Find where the given text appears and provide that cell's center as (x, y) coordinate. 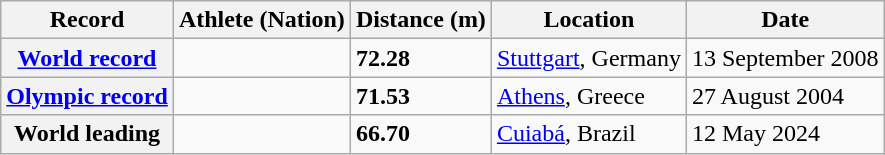
Record (88, 20)
12 May 2024 (785, 134)
Olympic record (88, 96)
13 September 2008 (785, 58)
Stuttgart, Germany (588, 58)
27 August 2004 (785, 96)
Date (785, 20)
72.28 (420, 58)
Athens, Greece (588, 96)
Cuiabá, Brazil (588, 134)
66.70 (420, 134)
World record (88, 58)
Distance (m) (420, 20)
World leading (88, 134)
Location (588, 20)
71.53 (420, 96)
Athlete (Nation) (262, 20)
